Identify which cell holds the provided text, then report its (X, Y) central coordinate. 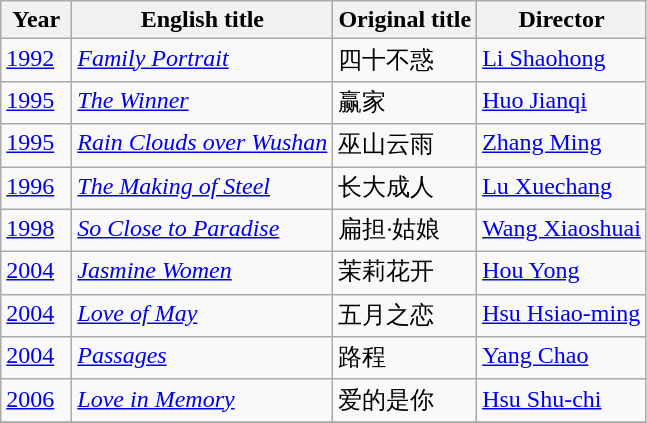
Original title (405, 20)
Hsu Shu-chi (562, 400)
Love of May (202, 316)
路程 (405, 358)
The Winner (202, 102)
The Making of Steel (202, 188)
Family Portrait (202, 60)
So Close to Paradise (202, 230)
爱的是你 (405, 400)
长大成人 (405, 188)
Lu Xuechang (562, 188)
Hou Yong (562, 274)
四十不惑 (405, 60)
Huo Jianqi (562, 102)
Jasmine Women (202, 274)
茉莉花开 (405, 274)
Rain Clouds over Wushan (202, 146)
Director (562, 20)
Passages (202, 358)
五月之恋 (405, 316)
扁担·姑娘 (405, 230)
巫山云雨 (405, 146)
1992 (36, 60)
Wang Xiaoshuai (562, 230)
Year (36, 20)
Love in Memory (202, 400)
1998 (36, 230)
1996 (36, 188)
Li Shaohong (562, 60)
Zhang Ming (562, 146)
赢家 (405, 102)
English title (202, 20)
2006 (36, 400)
Hsu Hsiao-ming (562, 316)
Yang Chao (562, 358)
